Identify which cell holds the provided text, then report its [x, y] central coordinate. 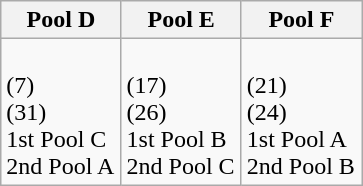
Pool D [61, 20]
(7) (31) 1st Pool C 2nd Pool A [61, 112]
(17) (26) 1st Pool B 2nd Pool C [181, 112]
Pool F [301, 20]
(21) (24) 1st Pool A 2nd Pool B [301, 112]
Pool E [181, 20]
